Identify which cell holds the provided text, then report its [x, y] central coordinate. 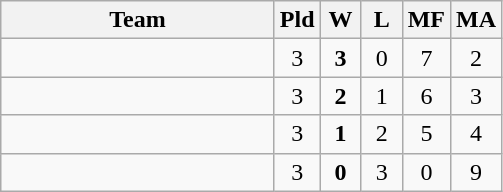
W [340, 20]
4 [476, 134]
Team [138, 20]
6 [426, 96]
MA [476, 20]
9 [476, 172]
7 [426, 58]
Pld [297, 20]
MF [426, 20]
5 [426, 134]
L [382, 20]
